Capture the cell that displays the provided text and extract its (x, y) central coordinate. 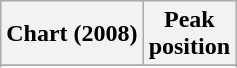
Peakposition (189, 34)
Chart (2008) (72, 34)
